Pinpoint the cell where the given text exists, returning its [X, Y] midpoint coordinate. 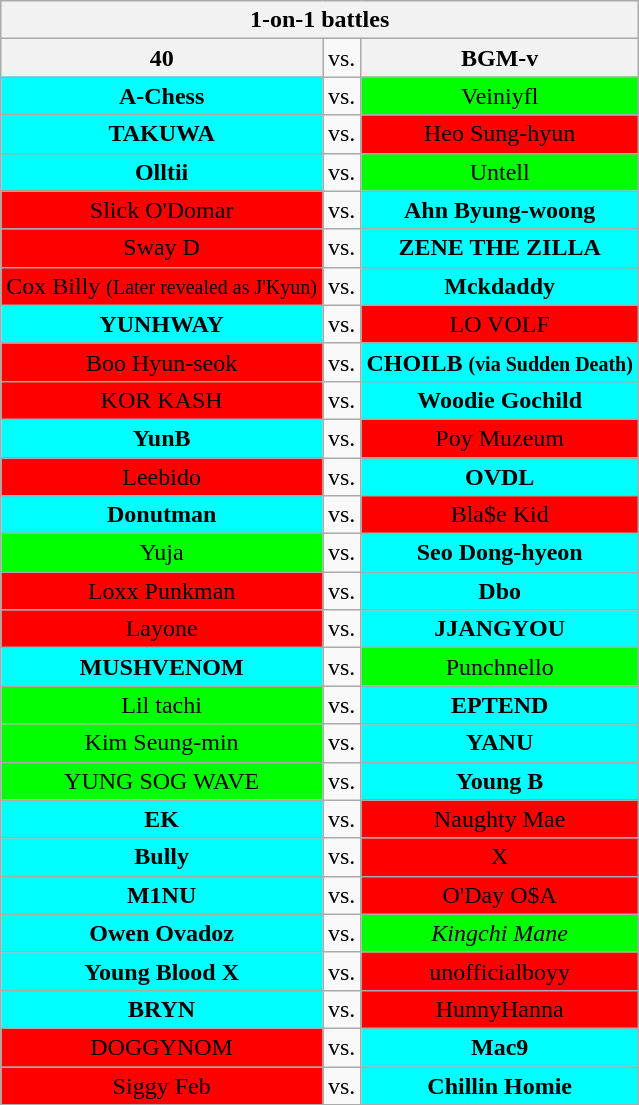
HunnyHanna [500, 1009]
Layone [162, 629]
YUNG SOG WAVE [162, 781]
ZENE THE ZILLA [500, 248]
Boo Hyun-seok [162, 362]
YANU [500, 743]
Mac9 [500, 1047]
EPTEND [500, 705]
YUNHWAY [162, 324]
Owen Ovadoz [162, 933]
Lil tachi [162, 705]
O'Day O$A [500, 895]
Poy Muzeum [500, 438]
Dbo [500, 591]
Untell [500, 172]
X [500, 857]
Mckdaddy [500, 286]
Young Blood X [162, 971]
Sway D [162, 248]
Leebido [162, 477]
Woodie Gochild [500, 400]
OVDL [500, 477]
BRYN [162, 1009]
LO VOLF [500, 324]
Siggy Feb [162, 1085]
Loxx Punkman [162, 591]
40 [162, 58]
Punchnello [500, 667]
A-Chess [162, 96]
Naughty Mae [500, 819]
M1NU [162, 895]
JJANGYOU [500, 629]
Veiniyfl [500, 96]
BGM-v [500, 58]
Ahn Byung-woong [500, 210]
YunB [162, 438]
Bully [162, 857]
TAKUWA [162, 134]
Slick O'Domar [162, 210]
Bla$e Kid [500, 515]
DOGGYNOM [162, 1047]
Olltii [162, 172]
Young B [500, 781]
Chillin Homie [500, 1085]
Seo Dong-hyeon [500, 553]
KOR KASH [162, 400]
Yuja [162, 553]
Cox Billy (Later revealed as J'Kyun) [162, 286]
Kim Seung-min [162, 743]
Donutman [162, 515]
CHOILB (via Sudden Death) [500, 362]
Heo Sung-hyun [500, 134]
EK [162, 819]
1-on-1 battles [320, 20]
unofficialboyy [500, 971]
MUSHVENOM [162, 667]
Kingchi Mane [500, 933]
